Find where the given text appears and provide that cell's center as (x, y) coordinate. 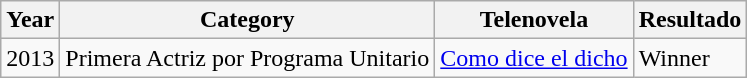
Winner (690, 58)
Resultado (690, 20)
Como dice el dicho (534, 58)
Category (248, 20)
Year (30, 20)
2013 (30, 58)
Telenovela (534, 20)
Primera Actriz por Programa Unitario (248, 58)
